Return (x, y) of the center of cell containing provided text 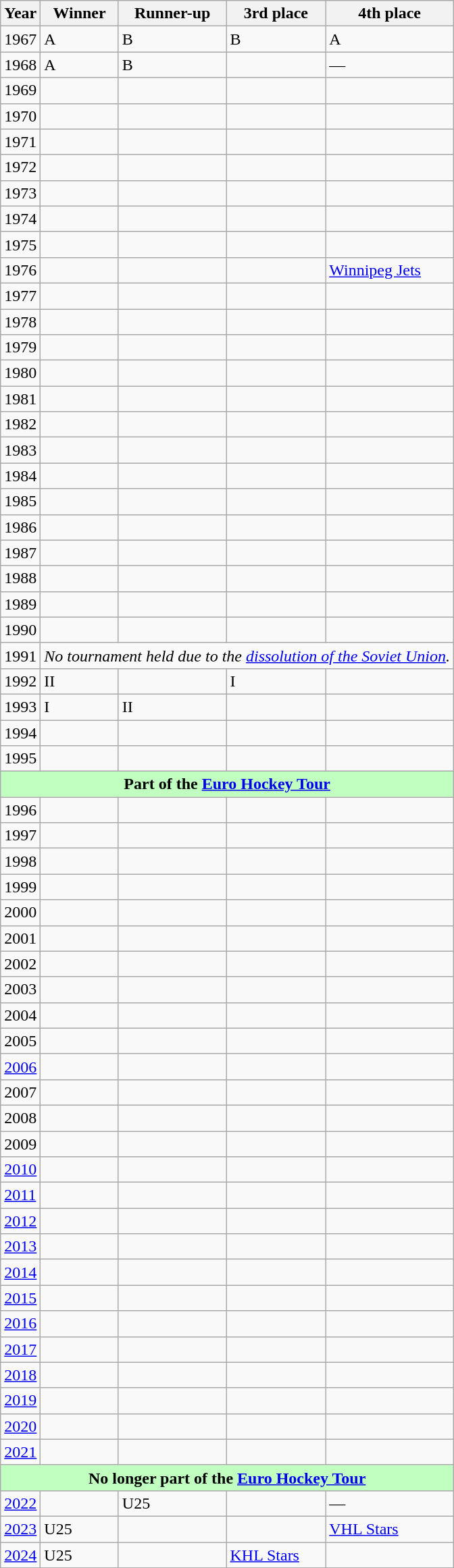
2019 (20, 1401)
2013 (20, 1247)
1970 (20, 116)
1998 (20, 861)
1976 (20, 270)
1979 (20, 348)
2002 (20, 964)
2021 (20, 1452)
2006 (20, 1066)
1978 (20, 322)
1997 (20, 836)
2018 (20, 1375)
1984 (20, 476)
2009 (20, 1144)
2023 (20, 1529)
1996 (20, 810)
1969 (20, 90)
4th place (390, 13)
1973 (20, 193)
1989 (20, 604)
Part of the Euro Hockey Tour (227, 784)
2016 (20, 1324)
3rd place (276, 13)
1977 (20, 296)
2024 (20, 1555)
1990 (20, 630)
Year (20, 13)
1975 (20, 244)
2001 (20, 938)
2003 (20, 990)
1980 (20, 373)
2012 (20, 1221)
1988 (20, 578)
2011 (20, 1195)
1986 (20, 527)
1993 (20, 707)
Winnipeg Jets (390, 270)
2020 (20, 1426)
2004 (20, 1015)
2000 (20, 913)
No tournament held due to the dissolution of the Soviet Union. (247, 655)
1983 (20, 450)
2007 (20, 1092)
1974 (20, 219)
1987 (20, 553)
1971 (20, 142)
1992 (20, 681)
VHL Stars (390, 1529)
1999 (20, 887)
1985 (20, 502)
2008 (20, 1118)
2010 (20, 1170)
Runner-up (172, 13)
2014 (20, 1272)
2022 (20, 1503)
1981 (20, 399)
2017 (20, 1349)
1994 (20, 732)
1991 (20, 655)
No longer part of the Euro Hockey Tour (227, 1478)
Winner (80, 13)
1982 (20, 425)
2005 (20, 1041)
1995 (20, 759)
KHL Stars (276, 1555)
1968 (20, 65)
2015 (20, 1298)
1967 (20, 39)
1972 (20, 167)
